Return [x, y] of the center of cell containing provided text 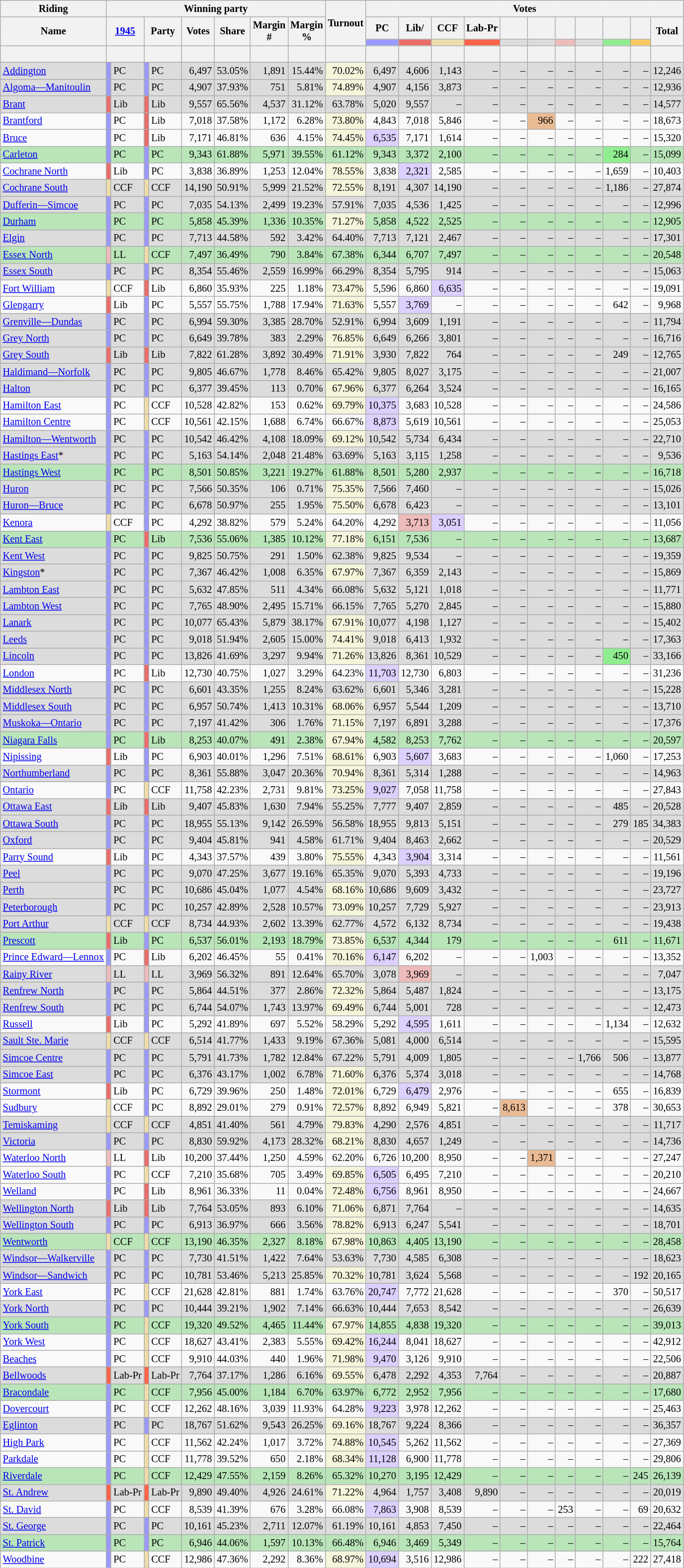
20,210 [667, 1175]
3,713 [415, 522]
6.28% [306, 121]
1.96% [306, 1359]
69.49% [346, 1007]
3,195 [415, 1476]
11 [269, 1191]
1,018 [447, 589]
66.29% [346, 271]
5.52% [306, 1024]
66.67% [346, 422]
1,688 [269, 422]
2,495 [269, 606]
4,536 [415, 205]
Prince Edward—Lennox [54, 957]
56.32% [233, 974]
3,221 [269, 472]
1.18% [306, 288]
29,806 [667, 1459]
1,286 [269, 1375]
23,727 [667, 890]
6,635 [447, 288]
8,613 [514, 1108]
3,126 [415, 1359]
Windsor—Sandwich [54, 1275]
666 [269, 1225]
30,653 [667, 1108]
2,711 [269, 1526]
41.51% [233, 1258]
10.31% [306, 706]
4.58% [306, 840]
4,405 [415, 1241]
43.17% [233, 1074]
61.12% [346, 155]
11.44% [306, 1325]
20,597 [667, 740]
36.49% [233, 255]
1,184 [269, 1392]
1.95% [306, 505]
2,731 [269, 790]
69.42% [346, 1342]
5,487 [415, 990]
51.94% [233, 640]
73.47% [346, 288]
Hamilton Centre [54, 422]
506 [617, 1058]
Cochrane South [54, 188]
24,586 [667, 405]
592 [269, 238]
39,013 [667, 1325]
15.44% [306, 71]
6,495 [415, 1175]
56.01% [233, 940]
St. Patrick [54, 1543]
Glengarry [54, 305]
4,657 [415, 1141]
9,534 [415, 556]
9,536 [667, 455]
6,803 [447, 673]
Lambton West [54, 606]
71.27% [346, 221]
6,871 [382, 1208]
4,853 [415, 1526]
73.09% [346, 907]
72.32% [346, 990]
57.91% [346, 205]
6,726 [382, 1158]
41.69% [233, 656]
1,659 [617, 171]
Hamilton East [54, 405]
676 [269, 1509]
3,432 [447, 890]
3,175 [447, 372]
14,855 [382, 1325]
3.72% [306, 1442]
2,467 [447, 238]
Lambton East [54, 589]
1,008 [269, 573]
Riverdale [54, 1476]
20,529 [667, 840]
Welland [54, 1191]
4,522 [415, 221]
Renfrew South [54, 1007]
71.98% [346, 1359]
Waterloo South [54, 1175]
10,270 [382, 1476]
Margin% [306, 31]
25,463 [667, 1409]
1.50% [306, 556]
15,320 [667, 138]
37.44% [233, 1158]
45.04% [233, 890]
6,478 [382, 1375]
15,595 [667, 1041]
44.06% [233, 1543]
3,115 [415, 455]
Lincoln [54, 656]
439 [269, 857]
61.28% [233, 355]
Addington [54, 71]
13,352 [667, 957]
London [54, 673]
41.40% [233, 1125]
50.85% [233, 472]
4,353 [447, 1375]
7,729 [415, 907]
3,469 [415, 1543]
79.83% [346, 1125]
2,143 [447, 573]
4,606 [415, 71]
29.01% [233, 1108]
8.18% [306, 1241]
Grey North [54, 338]
Name [54, 31]
43.41% [233, 1342]
55.46% [233, 271]
4,465 [269, 1325]
38.17% [306, 623]
5,349 [447, 1543]
15,880 [667, 606]
12,473 [667, 1007]
Kenora [54, 522]
York South [54, 1325]
Carleton [54, 155]
69.16% [346, 1425]
4,344 [415, 940]
9.19% [306, 1041]
11,128 [382, 1459]
48.16% [233, 1409]
2.29% [306, 338]
4,595 [415, 1024]
5,607 [415, 756]
6,756 [382, 1191]
4,964 [382, 1492]
7.51% [306, 756]
44.51% [233, 990]
20,528 [667, 807]
3,609 [415, 322]
64.20% [346, 522]
9,813 [415, 824]
11,794 [667, 322]
43.35% [233, 690]
2,585 [447, 171]
72.57% [346, 1108]
6,247 [415, 1225]
Dufferin—Simcoe [54, 205]
12.04% [306, 171]
914 [447, 271]
45.83% [233, 807]
2,845 [447, 606]
75.55% [346, 857]
3,051 [447, 522]
Cochrane North [54, 171]
Russell [54, 1024]
Kent East [54, 539]
253 [565, 1509]
73.85% [346, 940]
6,707 [415, 255]
3,372 [415, 155]
Winning party [216, 8]
39.96% [233, 1091]
55.06% [233, 539]
36.33% [233, 1191]
7,863 [382, 1509]
46.35% [233, 1241]
39.52% [233, 1459]
Brant [54, 104]
4,156 [415, 87]
5,541 [447, 1225]
3.84% [306, 255]
1,191 [447, 322]
5,280 [415, 472]
16,165 [667, 389]
1,017 [269, 1442]
Turnout [346, 23]
35.93% [233, 288]
7,772 [415, 1292]
45.81% [233, 840]
0.62% [306, 405]
65.35% [346, 874]
66.63% [346, 1309]
1,425 [447, 205]
3,385 [269, 322]
39.78% [233, 338]
5,846 [447, 121]
75.50% [346, 505]
27,843 [667, 790]
3,408 [447, 1492]
1,891 [269, 71]
7.64% [306, 1258]
4,307 [415, 188]
40.07% [233, 740]
378 [617, 1108]
4,585 [415, 1258]
15,869 [667, 573]
53.46% [233, 1275]
6,344 [382, 255]
50.74% [233, 706]
70.02% [346, 71]
1,766 [590, 1058]
47.55% [233, 1476]
2,602 [269, 924]
63.78% [346, 104]
26,139 [667, 1476]
74.89% [346, 87]
68.21% [346, 1141]
7,121 [415, 238]
Bellwoods [54, 1375]
42.24% [233, 1442]
65.70% [346, 974]
5,374 [415, 1074]
249 [617, 355]
22,464 [667, 1526]
68.06% [346, 706]
13,101 [667, 505]
33,166 [667, 656]
63.76% [346, 1292]
4,843 [382, 121]
579 [269, 522]
Rainy River [54, 974]
3,047 [269, 773]
1,413 [269, 706]
4,926 [269, 1492]
13,687 [667, 539]
5,393 [415, 874]
Victoria [54, 1141]
10.57% [306, 907]
42.81% [233, 1292]
1,611 [447, 1024]
5,213 [269, 1275]
67.38% [346, 255]
4,198 [415, 623]
44.58% [233, 238]
Port Arthur [54, 924]
71.15% [346, 723]
7,460 [415, 489]
9,968 [667, 305]
71.91% [346, 355]
25,053 [667, 422]
5,927 [447, 907]
113 [269, 389]
5,596 [382, 288]
67.91% [346, 623]
6,479 [415, 1091]
Share [233, 31]
2,159 [269, 1476]
Hastings West [54, 472]
8,873 [382, 422]
Woodbine [54, 1560]
0.71% [306, 489]
Durham [54, 221]
22,710 [667, 439]
Simcoe East [54, 1074]
1,597 [269, 1543]
5,270 [415, 606]
1,060 [617, 756]
78.82% [346, 1225]
8.36% [306, 1560]
41.39% [233, 1509]
3,624 [415, 1275]
4.54% [306, 890]
6.16% [306, 1375]
41.42% [233, 723]
10,375 [382, 405]
67.22% [346, 1058]
10.35% [306, 221]
45.39% [233, 221]
49.52% [233, 1325]
15,764 [667, 1543]
50.91% [233, 188]
3.80% [306, 857]
728 [447, 1007]
56.58% [346, 824]
6,132 [415, 924]
17,253 [667, 756]
6,900 [415, 1459]
Eglinton [54, 1425]
5,821 [447, 1108]
Huron [54, 489]
14,635 [667, 1208]
16,718 [667, 472]
3,039 [269, 1409]
11,671 [667, 940]
1,253 [269, 171]
54.07% [233, 1007]
1,209 [447, 706]
3,904 [415, 857]
31,236 [667, 673]
12,996 [667, 205]
70.32% [346, 1275]
73.25% [346, 790]
66.48% [346, 1543]
45.00% [233, 1392]
19.16% [306, 874]
7,450 [447, 1526]
74.41% [346, 640]
75.35% [346, 489]
9,027 [382, 790]
Wellington South [54, 1225]
1.74% [306, 1292]
5,999 [269, 188]
3,801 [447, 338]
67.96% [346, 389]
6,505 [382, 1175]
611 [617, 940]
3,297 [269, 656]
Bracondale [54, 1392]
18,623 [667, 1258]
15,026 [667, 489]
764 [447, 355]
4.15% [306, 138]
36.89% [233, 171]
52.91% [346, 322]
Haldimand—Norfolk [54, 372]
3,288 [447, 723]
16,716 [667, 338]
1,172 [269, 121]
8,542 [447, 1309]
6,949 [415, 1108]
7,777 [382, 807]
High Park [54, 1442]
25.85% [306, 1275]
225 [269, 288]
2,100 [447, 155]
78.55% [346, 171]
68.16% [346, 890]
47.85% [233, 589]
3,769 [415, 305]
2,048 [269, 455]
58.29% [346, 1024]
71.60% [346, 1074]
42.89% [233, 907]
Sudbury [54, 1108]
11,703 [382, 673]
47.36% [233, 1560]
3,516 [415, 1560]
68.97% [346, 1560]
697 [269, 1024]
47.25% [233, 874]
1,743 [269, 1007]
21,007 [667, 372]
23,913 [667, 907]
20,887 [667, 1375]
5,971 [269, 155]
19,091 [667, 288]
450 [617, 656]
Lib/ [415, 28]
4.34% [306, 589]
245 [641, 1476]
44.03% [233, 1359]
St. George [54, 1526]
Kingston* [54, 573]
46.45% [233, 957]
2,499 [269, 205]
38.82% [233, 522]
1,433 [269, 1041]
10.12% [306, 539]
51.62% [233, 1425]
37.17% [233, 1375]
2,383 [269, 1342]
61.19% [346, 1526]
1,296 [269, 756]
1.76% [306, 723]
74.88% [346, 1442]
3,018 [447, 1074]
10,529 [447, 656]
4,108 [269, 439]
4.59% [306, 1158]
21.52% [306, 188]
12,936 [667, 87]
20,747 [382, 1292]
14,768 [667, 1074]
2,193 [269, 940]
41.77% [233, 1041]
50.35% [233, 489]
255 [269, 505]
1,288 [447, 773]
65.42% [346, 372]
1.48% [306, 1091]
Temiskaming [54, 1125]
27,247 [667, 1158]
42.23% [233, 790]
2,952 [415, 1392]
42.82% [233, 405]
76.85% [346, 338]
Margin# [269, 31]
1,002 [269, 1074]
1,134 [617, 1024]
15,228 [667, 690]
5,001 [415, 1007]
55 [269, 957]
50.97% [233, 505]
8,366 [447, 1425]
3.56% [306, 1225]
15.00% [306, 640]
11,056 [667, 522]
3.49% [306, 1175]
10.13% [306, 1543]
64.28% [346, 1409]
64.23% [346, 673]
28.70% [306, 322]
1,788 [269, 305]
46.81% [233, 138]
106 [269, 489]
5.81% [306, 87]
50,517 [667, 1292]
55.88% [233, 773]
3.28% [306, 1509]
36,357 [667, 1425]
Windsor—Walkerville [54, 1258]
Prescott [54, 940]
4.79% [306, 1125]
18,673 [667, 121]
5,314 [415, 773]
74.45% [346, 138]
Huron—Bruce [54, 505]
Perth [54, 890]
Middlesex South [54, 706]
Grenville—Dundas [54, 322]
4,537 [269, 104]
1,336 [269, 221]
636 [269, 138]
1,385 [269, 539]
50.75% [233, 556]
5,568 [447, 1275]
655 [617, 1091]
Beaches [54, 1359]
6.35% [306, 573]
64.40% [346, 238]
11,561 [667, 857]
14,577 [667, 104]
4,173 [269, 1141]
12,632 [667, 1024]
20,165 [667, 1275]
7,047 [667, 974]
65.43% [233, 623]
5,879 [269, 623]
1,003 [542, 957]
6,413 [415, 640]
Total [667, 31]
12,905 [667, 221]
69.12% [346, 439]
Bruce [54, 138]
16,244 [382, 1342]
Parry Sound [54, 857]
15,063 [667, 271]
3,930 [382, 355]
67.94% [346, 740]
14,736 [667, 1141]
55.75% [233, 305]
5.55% [306, 1342]
Riding [54, 8]
561 [269, 1125]
2.38% [306, 740]
5,151 [447, 824]
6.10% [306, 1208]
8.26% [306, 1476]
8.24% [306, 690]
71.26% [346, 656]
370 [617, 1292]
48.90% [233, 606]
39.45% [233, 389]
192 [641, 1275]
4,733 [447, 874]
1,757 [415, 1492]
17,680 [667, 1392]
40.01% [233, 756]
34,383 [667, 824]
Peterborough [54, 907]
2,976 [447, 1091]
7,653 [415, 1309]
5,544 [415, 706]
17.94% [306, 305]
4,009 [415, 1058]
1,255 [269, 690]
35.68% [233, 1175]
Middlesex North [54, 690]
66.15% [346, 606]
3,078 [382, 974]
62.38% [346, 556]
1,778 [269, 372]
73.80% [346, 121]
69 [641, 1509]
1,824 [447, 990]
6,772 [382, 1392]
8.46% [306, 372]
1,258 [447, 455]
17,376 [667, 723]
185 [641, 824]
1,143 [447, 71]
3,314 [447, 857]
9,470 [382, 1359]
41.73% [233, 1058]
York West [54, 1342]
15,099 [667, 155]
18.09% [306, 439]
284 [617, 155]
72.48% [346, 1191]
Northumberland [54, 773]
5,619 [415, 422]
Lanark [54, 623]
Party [163, 31]
2.86% [306, 990]
Ottawa East [54, 807]
24.61% [306, 1492]
Kent West [54, 556]
13.97% [306, 1007]
9.81% [306, 790]
9.94% [306, 656]
16.99% [306, 271]
642 [617, 305]
26,639 [667, 1309]
966 [542, 121]
37.93% [233, 87]
69.79% [346, 405]
24,667 [667, 1191]
1,077 [269, 890]
153 [269, 405]
6,151 [382, 539]
3,677 [269, 874]
5,081 [382, 1041]
4,000 [415, 1041]
3.42% [306, 238]
12,765 [667, 355]
5,795 [415, 271]
3.29% [306, 673]
68.34% [346, 1459]
491 [269, 740]
10,694 [382, 1560]
Niagara Falls [54, 740]
13,175 [667, 990]
59.30% [233, 322]
1,932 [447, 640]
69.55% [346, 1375]
40.75% [233, 673]
63.97% [346, 1392]
6,308 [447, 1258]
20,632 [667, 1509]
179 [447, 940]
Leeds [54, 640]
1,371 [542, 1158]
383 [269, 338]
0.70% [306, 389]
2,576 [415, 1125]
19.27% [306, 472]
36.97% [233, 1225]
Hastings East* [54, 455]
Oxford [54, 840]
16,839 [667, 1091]
2,528 [269, 907]
28,458 [667, 1241]
Peel [54, 874]
Ontario [54, 790]
1945 [125, 31]
St. David [54, 1509]
Fort William [54, 288]
27,369 [667, 1442]
11,717 [667, 1125]
881 [269, 1292]
Wellington North [54, 1208]
2.18% [306, 1459]
5,020 [382, 104]
941 [269, 840]
39.21% [233, 1309]
27,418 [667, 1560]
54.13% [233, 205]
3,281 [447, 690]
York East [54, 1292]
891 [269, 974]
6,434 [447, 439]
6,891 [415, 723]
37.58% [233, 121]
19,359 [667, 556]
Hamilton—Wentworth [54, 439]
72.55% [346, 188]
5,346 [415, 690]
9,609 [415, 890]
12.64% [306, 974]
55.25% [346, 807]
4,290 [382, 1125]
2,859 [447, 807]
377 [269, 990]
67.36% [346, 1041]
1,027 [269, 673]
Waterloo North [54, 1158]
York North [54, 1309]
2,327 [269, 1241]
Grey South [54, 355]
2,937 [447, 472]
3,978 [415, 1409]
2,321 [415, 171]
71.22% [346, 1492]
6.78% [306, 1074]
10,545 [382, 1442]
71.06% [346, 1208]
62.77% [346, 924]
71.63% [346, 305]
20,548 [667, 255]
8,041 [415, 1342]
31.12% [306, 104]
9,224 [415, 1425]
5,262 [415, 1442]
54.14% [233, 455]
7.94% [306, 807]
650 [269, 1459]
12.07% [306, 1526]
Parkdale [54, 1459]
1,630 [269, 807]
6,266 [415, 338]
26.59% [306, 824]
2,525 [447, 221]
4,582 [382, 740]
26.25% [306, 1425]
77.18% [346, 539]
20,019 [667, 1492]
Renfrew North [54, 990]
2,605 [269, 640]
70.16% [346, 957]
751 [269, 87]
20.36% [306, 773]
Brantford [54, 121]
6,264 [415, 389]
18.79% [306, 940]
15.71% [306, 606]
17,363 [667, 640]
1,186 [617, 188]
Essex North [54, 255]
65.32% [346, 1476]
3,892 [269, 355]
291 [269, 556]
6,147 [382, 957]
13,710 [667, 706]
3,524 [447, 389]
5,121 [415, 589]
5,734 [415, 439]
Sault Ste. Marie [54, 1041]
222 [641, 1560]
4,572 [382, 924]
68.61% [346, 756]
9,543 [269, 1425]
63.62% [346, 690]
2,662 [447, 840]
62.20% [346, 1158]
61.71% [346, 840]
8,463 [415, 840]
59.92% [233, 1141]
70.94% [346, 773]
705 [269, 1175]
22,506 [667, 1359]
0.41% [306, 957]
45.23% [233, 1526]
Stormont [54, 1091]
9,142 [269, 824]
6.74% [306, 422]
Elgin [54, 238]
30.49% [306, 355]
1,614 [447, 138]
1,805 [447, 1058]
42,912 [667, 1342]
19.23% [306, 205]
440 [269, 1359]
7,762 [447, 740]
46.67% [233, 372]
28.32% [306, 1141]
27,874 [667, 188]
Muskoka—Ontario [54, 723]
3,873 [447, 87]
0.91% [306, 1108]
485 [617, 807]
Dovercourt [54, 1409]
1,249 [447, 1141]
790 [269, 255]
5.24% [306, 522]
1,127 [447, 623]
4,838 [415, 1325]
69.85% [346, 1175]
250 [269, 1091]
Nipissing [54, 756]
37.57% [233, 857]
10,403 [667, 171]
7.14% [306, 1309]
511 [269, 589]
6.70% [306, 1392]
6,423 [415, 505]
44.93% [233, 924]
19,196 [667, 874]
19,438 [667, 924]
55.13% [233, 824]
63.69% [346, 455]
2,559 [269, 271]
41.89% [233, 1024]
306 [269, 723]
1,902 [269, 1309]
8,027 [415, 372]
39.55% [306, 155]
8,191 [382, 188]
Algoma—Manitoulin [54, 87]
Wentworth [54, 1241]
6,359 [415, 573]
65.56% [233, 104]
17,301 [667, 238]
12.84% [306, 1058]
3,908 [415, 1509]
1,422 [269, 1258]
Ottawa South [54, 824]
10,863 [382, 1241]
15,402 [667, 623]
18,701 [667, 1225]
Simcoe Centre [54, 1058]
Essex South [54, 271]
Halton [54, 389]
72.01% [346, 1091]
49.40% [233, 1492]
1,250 [269, 1158]
53.63% [346, 1258]
13.39% [306, 924]
11.93% [306, 1409]
7,058 [415, 790]
893 [269, 1208]
21.48% [306, 455]
St. Andrew [54, 1492]
6,535 [382, 138]
11,771 [667, 589]
14,963 [667, 773]
13,877 [667, 1058]
0.04% [306, 1191]
9,223 [382, 1409]
42.15% [233, 422]
12,246 [667, 71]
1,782 [269, 1058]
67.98% [346, 1241]
